Search for the cell housing the specified text and yield its [x, y] center coordinate. 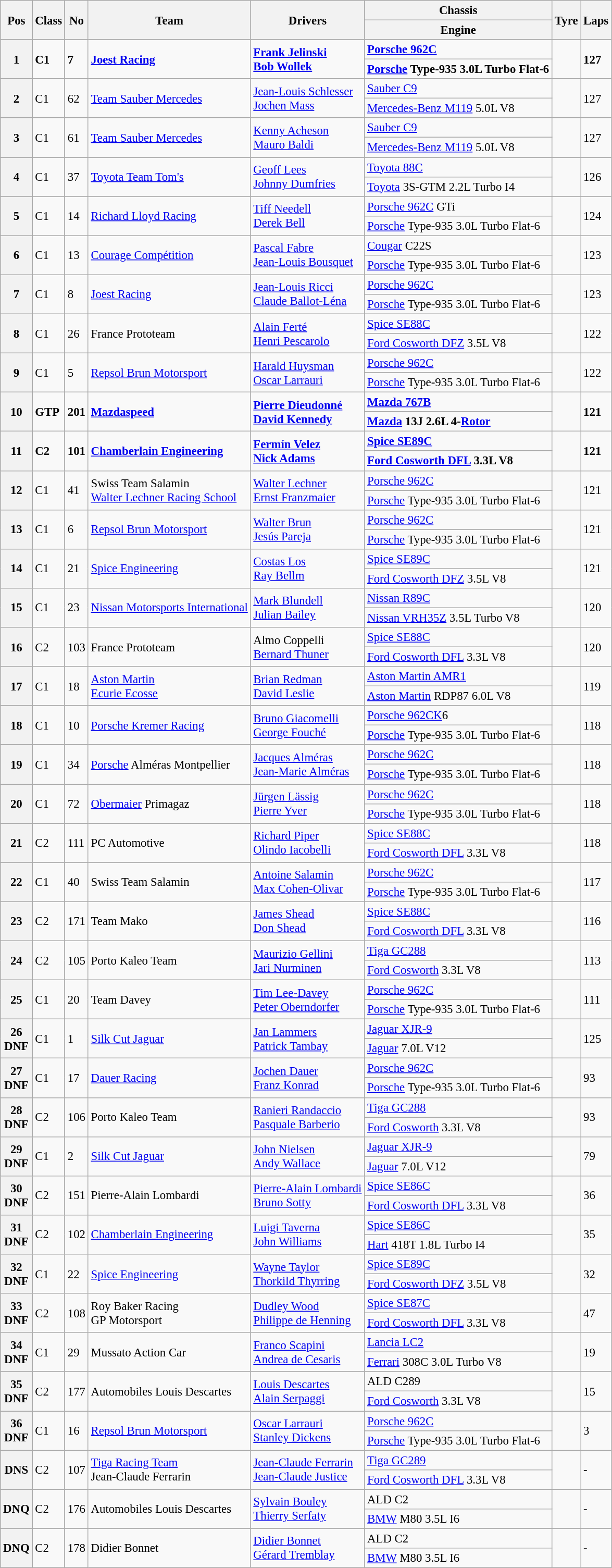
Aston Martin RDP87 6.0L V8 [458, 696]
Tiga Racing Team Jean-Claude Ferrarin [169, 1470]
28DNF [17, 1117]
John Nielsen Andy Wallace [307, 1156]
32 [596, 1274]
Porsche 962CK6 [458, 715]
101 [76, 451]
124 [596, 216]
Team [169, 20]
9 [17, 373]
Swiss Team Salamin Walter Lechner Racing School [169, 490]
Didier Bonnet Gérard Tremblay [307, 1548]
Jean-Claude Ferrarin Jean-Claude Justice [307, 1470]
29 [76, 1352]
Pierre-Alain Lombardi Bruno Sotty [307, 1195]
151 [76, 1195]
Antoine Salamin Max Cohen-Olivar [307, 882]
105 [76, 960]
107 [76, 1470]
Pierre Dieudonné David Kennedy [307, 412]
125 [596, 1039]
Alain Ferté Henri Pescarolo [307, 334]
Tiff Needell Derek Bell [307, 216]
Pos [17, 20]
No [76, 20]
Aston Martin AMR1 [458, 676]
Mark Blundell Julian Bailey [307, 608]
26DNF [17, 1039]
72 [76, 804]
103 [76, 647]
Class [49, 20]
Dauer Racing [169, 1078]
Jean-Louis Ricci Claude Ballot-Léna [307, 294]
113 [596, 960]
24 [17, 960]
34DNF [17, 1352]
Chassis [458, 10]
Porsche Kremer Racing [169, 725]
27DNF [17, 1078]
PC Automotive [169, 843]
GTP [49, 412]
Team Davey [169, 999]
Jürgen Lässig Pierre Yver [307, 804]
201 [76, 412]
Nissan R89C [458, 598]
36DNF [17, 1431]
116 [596, 921]
Maurizio Gellini Jari Nurminen [307, 960]
Walter Lechner Ernst Franzmaier [307, 490]
106 [76, 1117]
Engine [458, 30]
Team Mako [169, 921]
35 [596, 1235]
Hart 418T 1.8L Turbo I4 [458, 1244]
Aston Martin Ecurie Ecosse [169, 686]
Nissan VRH35Z 3.5L Turbo V8 [458, 618]
Jochen Dauer Franz Konrad [307, 1078]
Tyre [566, 20]
25 [17, 999]
37 [76, 177]
Brian Redman David Leslie [307, 686]
Roy Baker Racing GP Motorsport [169, 1313]
31DNF [17, 1235]
Oscar Larrauri Stanley Dickens [307, 1431]
Pierre-Alain Lombardi [169, 1195]
Fermín Velez Nick Adams [307, 451]
Tiga GC289 [458, 1460]
ALD C289 [458, 1381]
Luigi Taverna John Williams [307, 1235]
177 [76, 1391]
Ferrari 308C 3.0L Turbo V8 [458, 1362]
Costas Los Ray Bellm [307, 569]
12 [17, 490]
47 [596, 1313]
DNS [17, 1470]
34 [76, 765]
Mazda 767B [458, 402]
Mazda 13J 2.6L 4-Rotor [458, 422]
Toyota Team Tom's [169, 177]
Wayne Taylor Thorkild Thyrring [307, 1274]
79 [596, 1156]
4 [17, 177]
40 [76, 882]
29DNF [17, 1156]
Sylvain Bouley Thierry Serfaty [307, 1509]
117 [596, 882]
Laps [596, 20]
102 [76, 1235]
126 [596, 177]
30DNF [17, 1195]
Mazdaspeed [169, 412]
Jacques Alméras Jean-Marie Alméras [307, 765]
Ranieri Randaccio Pasquale Barberio [307, 1117]
26 [76, 334]
108 [76, 1313]
Porsche Alméras Montpellier [169, 765]
James Shead Don Shead [307, 921]
11 [17, 451]
Mussato Action Car [169, 1352]
Swiss Team Salamin [169, 882]
Lancia LC2 [458, 1342]
33DNF [17, 1313]
Dudley Wood Philippe de Henning [307, 1313]
Louis Descartes Alain Serpaggi [307, 1391]
178 [76, 1548]
Jan Lammers Patrick Tambay [307, 1039]
Obermaier Primagaz [169, 804]
32DNF [17, 1274]
Walter Brun Jesús Pareja [307, 529]
Richard Lloyd Racing [169, 216]
Pascal Fabre Jean-Louis Bousquet [307, 255]
62 [76, 98]
Courage Compétition [169, 255]
Nissan Motorsports International [169, 608]
Toyota 3S-GTM 2.2L Turbo I4 [458, 187]
61 [76, 138]
Spice SE87C [458, 1303]
35DNF [17, 1391]
119 [596, 686]
171 [76, 921]
Tim Lee-Davey Peter Oberndorfer [307, 999]
Toyota 88C [458, 167]
41 [76, 490]
Cougar C22S [458, 245]
Franco Scapini Andrea de Cesaris [307, 1352]
Didier Bonnet [169, 1548]
Kenny Acheson Mauro Baldi [307, 138]
176 [76, 1509]
Porsche 962C GTi [458, 206]
Harald Huysman Oscar Larrauri [307, 373]
Almo Coppelli Bernard Thuner [307, 647]
36 [596, 1195]
Richard Piper Olindo Iacobelli [307, 843]
Geoff Lees Johnny Dumfries [307, 177]
Jean-Louis Schlesser Jochen Mass [307, 98]
Drivers [307, 20]
Bruno Giacomelli George Fouché [307, 725]
Frank Jelinski Bob Wollek [307, 59]
